Scan for the cell matching the given text and deliver its [x, y] coordinate at center. 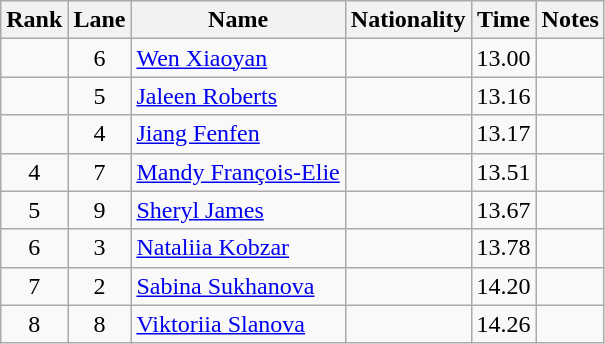
14.20 [504, 286]
14.26 [504, 324]
2 [100, 286]
Nationality [408, 20]
Viktoriia Slanova [238, 324]
Notes [570, 20]
13.78 [504, 248]
Sabina Sukhanova [238, 286]
Name [238, 20]
13.17 [504, 134]
Jaleen Roberts [238, 96]
13.51 [504, 172]
13.16 [504, 96]
3 [100, 248]
Mandy François-Elie [238, 172]
Time [504, 20]
Wen Xiaoyan [238, 58]
Nataliia Kobzar [238, 248]
13.67 [504, 210]
13.00 [504, 58]
Rank [34, 20]
9 [100, 210]
Sheryl James [238, 210]
Lane [100, 20]
Jiang Fenfen [238, 134]
